Detect which cell encompasses the target text, then output its [X, Y] center coordinate. 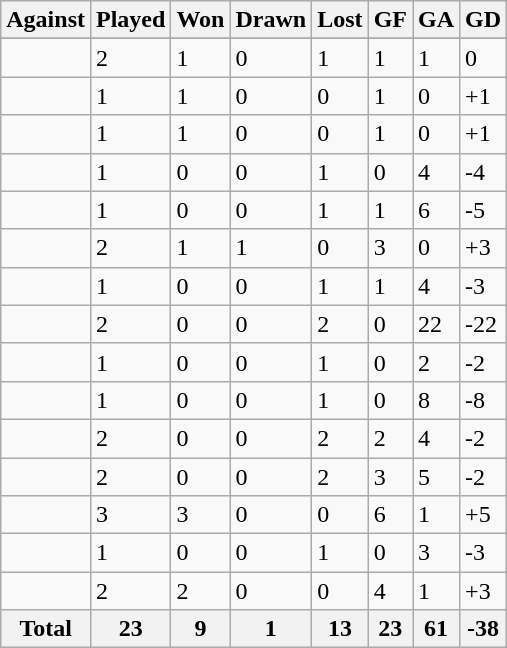
Lost [340, 20]
Won [200, 20]
8 [436, 400]
GD [484, 20]
Total [46, 629]
-5 [484, 210]
13 [340, 629]
22 [436, 324]
GA [436, 20]
-8 [484, 400]
-4 [484, 172]
Against [46, 20]
+5 [484, 515]
Drawn [271, 20]
GF [390, 20]
61 [436, 629]
5 [436, 477]
-22 [484, 324]
-38 [484, 629]
9 [200, 629]
Played [130, 20]
